Identify which cell holds the provided text, then report its (x, y) central coordinate. 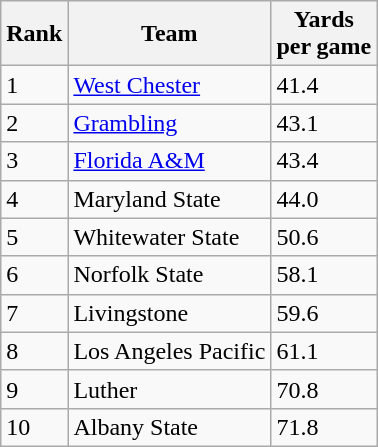
1 (34, 85)
4 (34, 199)
43.4 (324, 161)
West Chester (170, 85)
Grambling (170, 123)
Rank (34, 34)
Whitewater State (170, 237)
58.1 (324, 275)
Los Angeles Pacific (170, 351)
41.4 (324, 85)
6 (34, 275)
44.0 (324, 199)
9 (34, 389)
59.6 (324, 313)
Albany State (170, 427)
Luther (170, 389)
7 (34, 313)
Team (170, 34)
70.8 (324, 389)
61.1 (324, 351)
3 (34, 161)
Yardsper game (324, 34)
2 (34, 123)
8 (34, 351)
43.1 (324, 123)
Livingstone (170, 313)
Norfolk State (170, 275)
10 (34, 427)
Maryland State (170, 199)
50.6 (324, 237)
71.8 (324, 427)
5 (34, 237)
Florida A&M (170, 161)
